Pinpoint the cell where the given text exists, returning its [X, Y] midpoint coordinate. 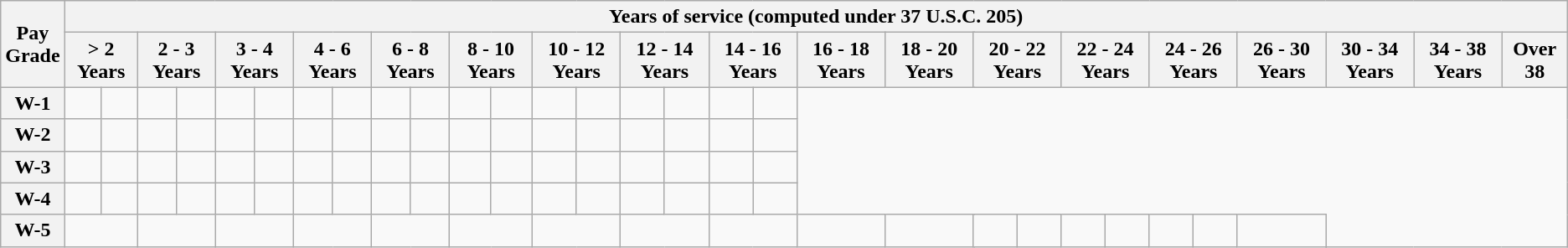
PayGrade [33, 44]
8 - 10 Years [491, 60]
Over 38 [1534, 60]
20 - 22 Years [1017, 60]
Years of service (computed under 37 U.S.C. 205) [816, 17]
W-4 [33, 199]
34 - 38 Years [1457, 60]
18 - 20 Years [930, 60]
W-3 [33, 167]
16 - 18 Years [841, 60]
22 - 24 Years [1106, 60]
> 2 Years [101, 60]
10 - 12 Years [576, 60]
W-5 [33, 230]
14 - 16 Years [752, 60]
24 - 26 Years [1193, 60]
12 - 14 Years [665, 60]
26 - 30 Years [1282, 60]
W-1 [33, 103]
W-2 [33, 135]
3 - 4 Years [255, 60]
4 - 6 Years [332, 60]
30 - 34 Years [1370, 60]
6 - 8 Years [410, 60]
2 - 3 Years [176, 60]
